From the cell containing the given text, extract its center point as [X, Y] coordinate. 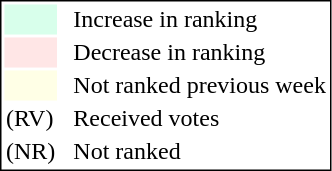
Decrease in ranking [200, 53]
Increase in ranking [200, 19]
Not ranked [200, 151]
(NR) [30, 151]
Not ranked previous week [200, 85]
Received votes [200, 119]
(RV) [30, 119]
